Scan for the cell matching the given text and deliver its [X, Y] coordinate at center. 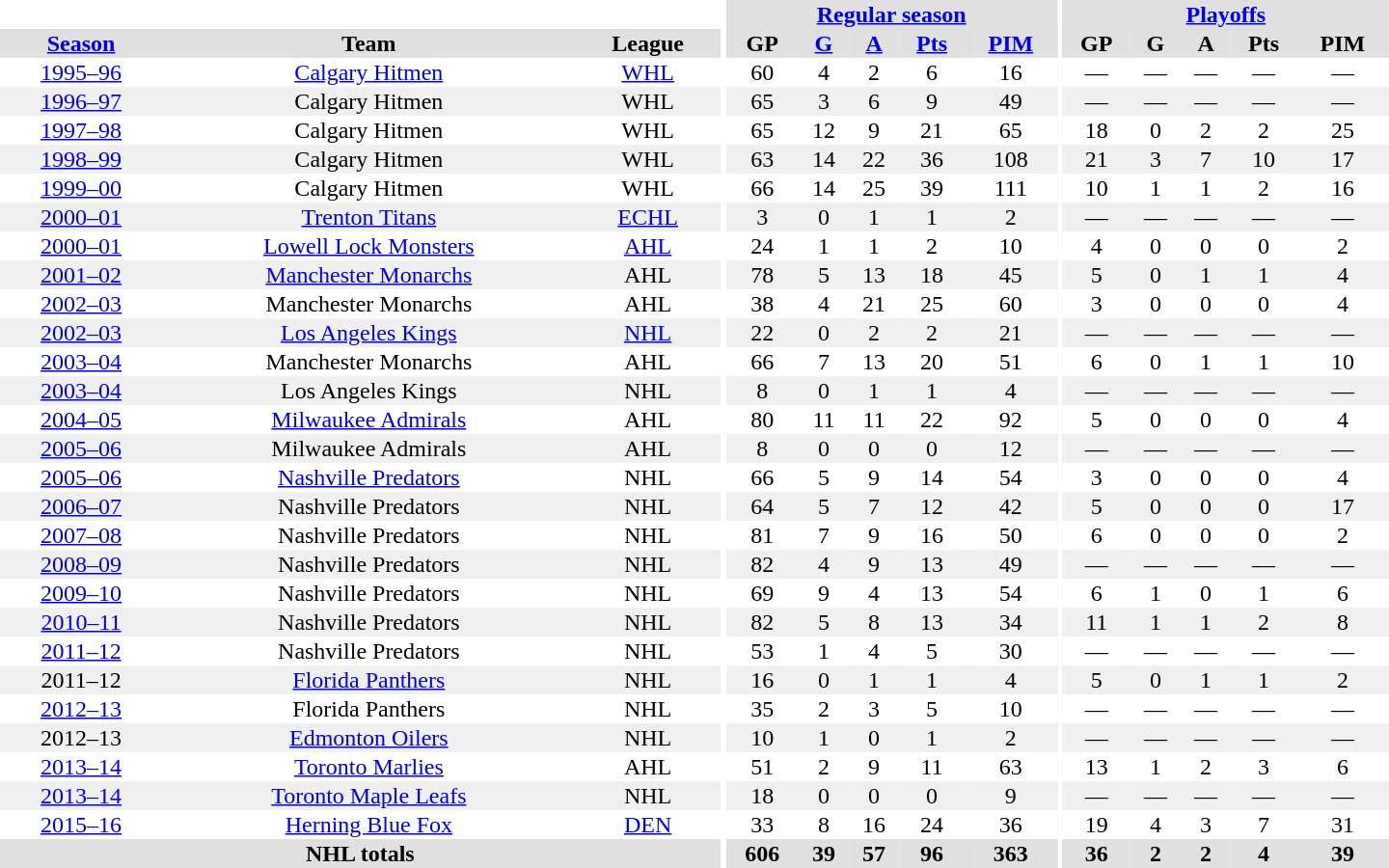
42 [1011, 506]
53 [762, 651]
606 [762, 854]
1997–98 [81, 130]
35 [762, 709]
108 [1011, 159]
ECHL [648, 217]
64 [762, 506]
45 [1011, 275]
2001–02 [81, 275]
69 [762, 593]
Season [81, 43]
33 [762, 825]
2015–16 [81, 825]
31 [1343, 825]
80 [762, 420]
DEN [648, 825]
78 [762, 275]
Lowell Lock Monsters [368, 246]
57 [874, 854]
96 [932, 854]
Trenton Titans [368, 217]
Playoffs [1226, 14]
1998–99 [81, 159]
30 [1011, 651]
Regular season [891, 14]
50 [1011, 535]
92 [1011, 420]
1999–00 [81, 188]
34 [1011, 622]
2009–10 [81, 593]
1996–97 [81, 101]
2006–07 [81, 506]
38 [762, 304]
NHL totals [361, 854]
Herning Blue Fox [368, 825]
2004–05 [81, 420]
Toronto Maple Leafs [368, 796]
2007–08 [81, 535]
Edmonton Oilers [368, 738]
111 [1011, 188]
81 [762, 535]
2008–09 [81, 564]
2010–11 [81, 622]
Team [368, 43]
League [648, 43]
Toronto Marlies [368, 767]
19 [1097, 825]
20 [932, 362]
363 [1011, 854]
1995–96 [81, 72]
